Return [X, Y] of the center of cell containing provided text 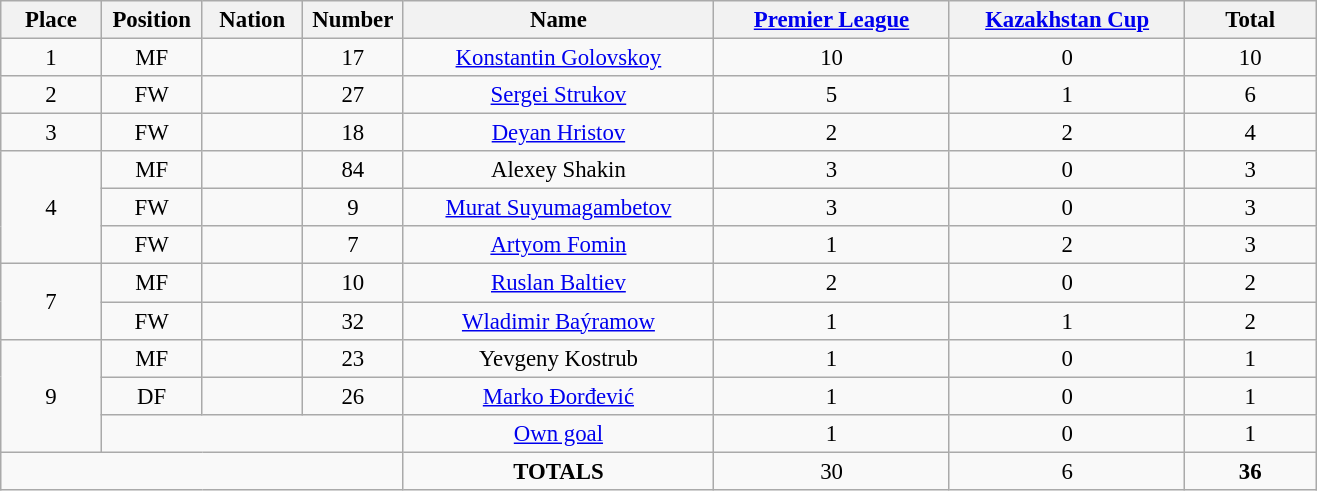
Number [354, 20]
18 [354, 133]
Premier League [832, 20]
Sergei Strukov [558, 95]
84 [354, 170]
23 [354, 358]
32 [354, 321]
Total [1250, 20]
Kazakhstan Cup [1067, 20]
Yevgeny Kostrub [558, 358]
DF [152, 396]
17 [354, 58]
Deyan Hristov [558, 133]
Nation [252, 20]
36 [1250, 471]
Name [558, 20]
TOTALS [558, 471]
5 [832, 95]
Wladimir Baýramow [558, 321]
26 [354, 396]
Position [152, 20]
Ruslan Baltiev [558, 283]
30 [832, 471]
Murat Suyumagambetov [558, 208]
Alexey Shakin [558, 170]
Marko Đorđević [558, 396]
27 [354, 95]
Place [52, 20]
Own goal [558, 433]
Artyom Fomin [558, 245]
Konstantin Golovskoy [558, 58]
